Identify which cell holds the provided text, then report its [x, y] central coordinate. 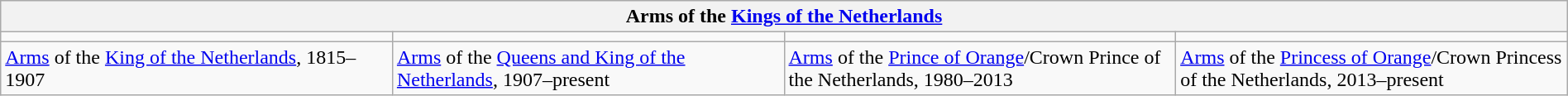
Arms of the Princess of Orange/Crown Princess of the Netherlands, 2013–present [1372, 68]
Arms of the Prince of Orange/Crown Prince of the Netherlands, 1980–2013 [980, 68]
Arms of the Queens and King of the Netherlands, 1907–present [588, 68]
Arms of the Kings of the Netherlands [784, 17]
Arms of the King of the Netherlands, 1815–1907 [197, 68]
